From the cell containing the given text, extract its center point as (X, Y) coordinate. 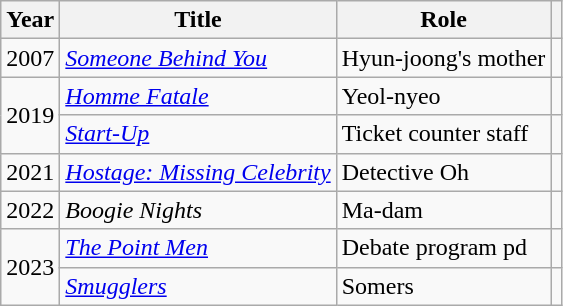
2019 (30, 115)
Ticket counter staff (444, 134)
Ma-dam (444, 210)
Hostage: Missing Celebrity (198, 172)
Title (198, 20)
2023 (30, 267)
2021 (30, 172)
2007 (30, 58)
Role (444, 20)
The Point Men (198, 248)
Yeol-nyeo (444, 96)
Debate program pd (444, 248)
Somers (444, 286)
Smugglers (198, 286)
Year (30, 20)
Detective Oh (444, 172)
Boogie Nights (198, 210)
2022 (30, 210)
Someone Behind You (198, 58)
Homme Fatale (198, 96)
Start-Up (198, 134)
Hyun-joong's mother (444, 58)
